For the text-containing cell, return its midpoint in (X, Y) coordinate format. 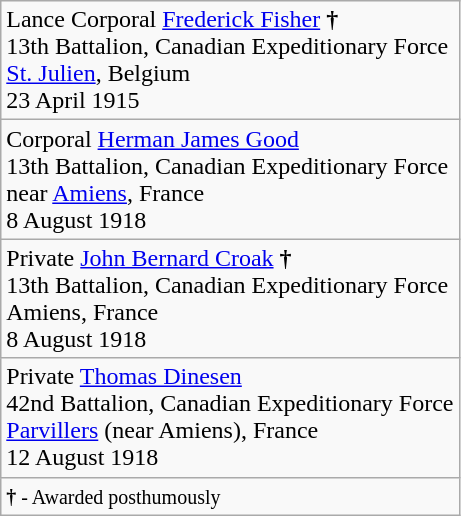
Lance Corporal Frederick Fisher †13th Battalion, Canadian Expeditionary ForceSt. Julien, Belgium23 April 1915 (230, 60)
Corporal Herman James Good13th Battalion, Canadian Expeditionary Forcenear Amiens, France8 August 1918 (230, 180)
Private Thomas Dinesen42nd Battalion, Canadian Expeditionary ForceParvillers (near Amiens), France12 August 1918 (230, 418)
† - Awarded posthumously (230, 496)
Private John Bernard Croak †13th Battalion, Canadian Expeditionary ForceAmiens, France8 August 1918 (230, 298)
